Return the (X, Y) coordinate for the center point of the cell that contains the specified text.  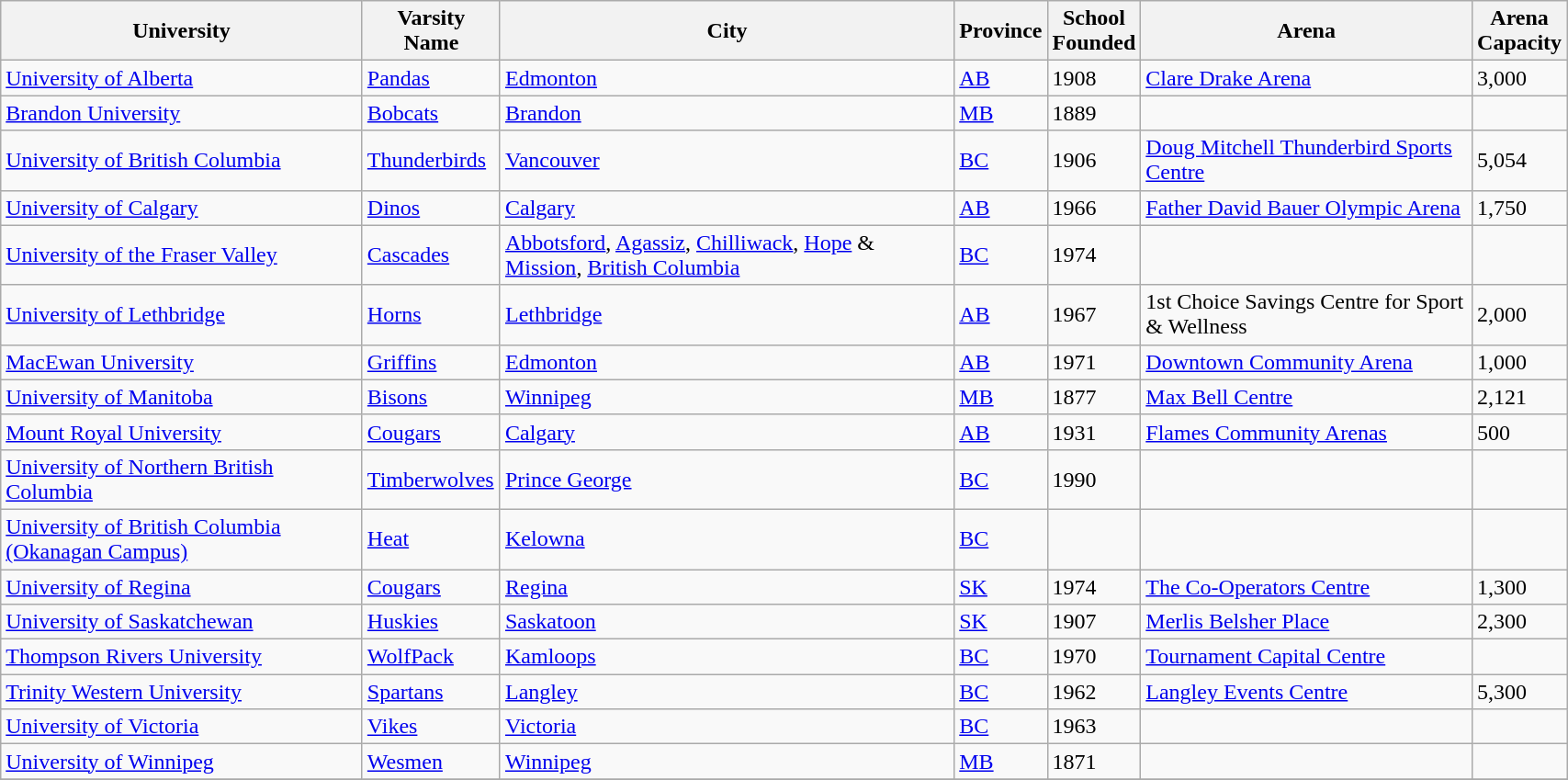
University (182, 31)
Vancouver (727, 160)
University of Calgary (182, 208)
3,000 (1519, 78)
Horns (431, 314)
University of Regina (182, 587)
1,750 (1519, 208)
Huskies (431, 622)
1,000 (1519, 362)
Wesmen (431, 762)
1907 (1094, 622)
Pandas (431, 78)
1906 (1094, 160)
1931 (1094, 432)
2,000 (1519, 314)
University of Northern British Columbia (182, 480)
Heat (431, 538)
Tournament Capital Centre (1306, 657)
2,300 (1519, 622)
Mount Royal University (182, 432)
Abbotsford, Agassiz, Chilliwack, Hope & Mission, British Columbia (727, 255)
1st Choice Savings Centre for Sport & Wellness (1306, 314)
Kamloops (727, 657)
Griffins (431, 362)
MacEwan University (182, 362)
1963 (1094, 727)
Prince George (727, 480)
Brandon (727, 113)
ArenaCapacity (1519, 31)
Thompson Rivers University (182, 657)
2,121 (1519, 397)
Bisons (431, 397)
The Co-Operators Centre (1306, 587)
Saskatoon (727, 622)
Varsity Name (431, 31)
Regina (727, 587)
Spartans (431, 692)
Vikes (431, 727)
Thunderbirds (431, 160)
Flames Community Arenas (1306, 432)
Arena (1306, 31)
University of British Columbia (182, 160)
Brandon University (182, 113)
1962 (1094, 692)
University of Victoria (182, 727)
Lethbridge (727, 314)
Langley (727, 692)
Downtown Community Arena (1306, 362)
WolfPack (431, 657)
Dinos (431, 208)
Father David Bauer Olympic Arena (1306, 208)
Langley Events Centre (1306, 692)
Province (1001, 31)
1967 (1094, 314)
1877 (1094, 397)
500 (1519, 432)
1971 (1094, 362)
1871 (1094, 762)
University of British Columbia (Okanagan Campus) (182, 538)
1,300 (1519, 587)
Bobcats (431, 113)
1966 (1094, 208)
University of Manitoba (182, 397)
5,054 (1519, 160)
Kelowna (727, 538)
City (727, 31)
Victoria (727, 727)
5,300 (1519, 692)
University of Winnipeg (182, 762)
1970 (1094, 657)
Merlis Belsher Place (1306, 622)
University of the Fraser Valley (182, 255)
University of Saskatchewan (182, 622)
Doug Mitchell Thunderbird Sports Centre (1306, 160)
University of Lethbridge (182, 314)
1990 (1094, 480)
1889 (1094, 113)
SchoolFounded (1094, 31)
1908 (1094, 78)
Cascades (431, 255)
Timberwolves (431, 480)
Trinity Western University (182, 692)
Clare Drake Arena (1306, 78)
Max Bell Centre (1306, 397)
University of Alberta (182, 78)
